Determine the (X, Y) coordinate at the center of the cell enclosing the given text.  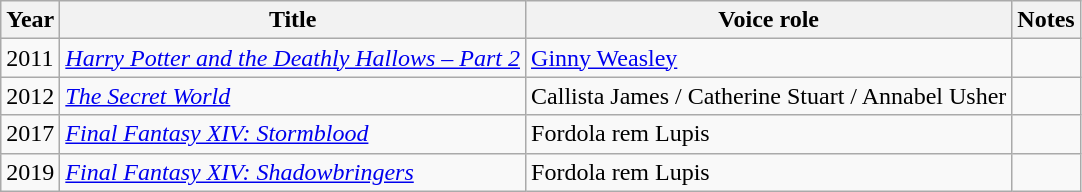
Final Fantasy XIV: Stormblood (293, 134)
2012 (30, 96)
Final Fantasy XIV: Shadowbringers (293, 172)
2011 (30, 58)
Notes (1046, 20)
2017 (30, 134)
Callista James / Catherine Stuart / Annabel Usher (769, 96)
Voice role (769, 20)
Year (30, 20)
Harry Potter and the Deathly Hallows – Part 2 (293, 58)
Title (293, 20)
Ginny Weasley (769, 58)
2019 (30, 172)
The Secret World (293, 96)
